Capture the cell that displays the provided text and extract its (X, Y) central coordinate. 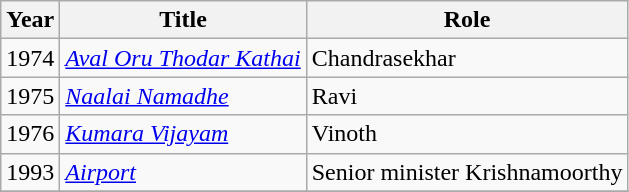
Senior minister Krishnamoorthy (467, 172)
Naalai Namadhe (183, 96)
Vinoth (467, 134)
Airport (183, 172)
Ravi (467, 96)
Kumara Vijayam (183, 134)
1976 (30, 134)
Aval Oru Thodar Kathai (183, 58)
Role (467, 20)
Year (30, 20)
1993 (30, 172)
1975 (30, 96)
Chandrasekhar (467, 58)
1974 (30, 58)
Title (183, 20)
